From the cell containing the given text, extract its center point as [X, Y] coordinate. 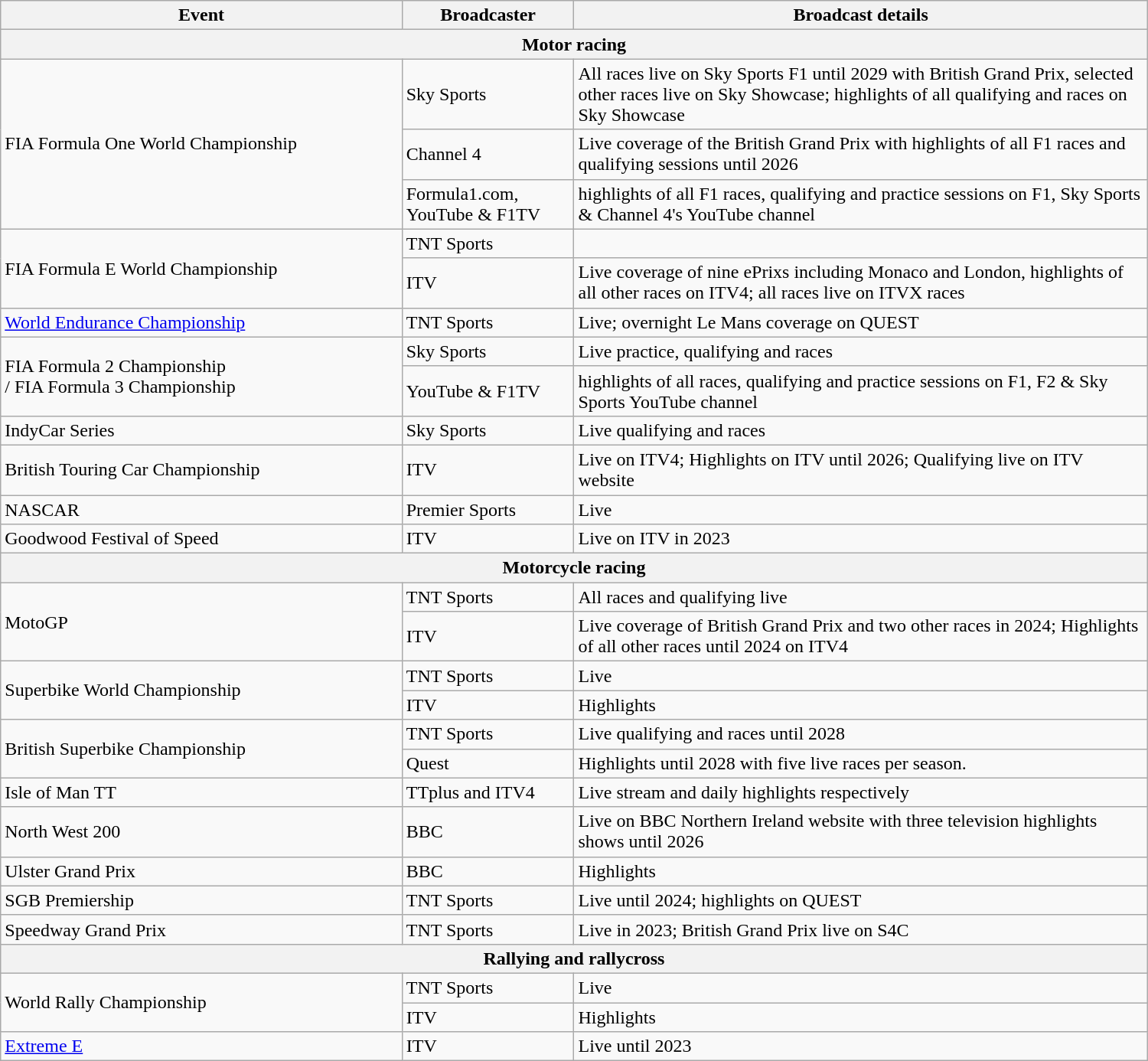
TTplus and ITV4 [488, 792]
Channel 4 [488, 155]
FIA Formula E World Championship [201, 268]
highlights of all F1 races, qualifying and practice sessions on F1, Sky Sports & Channel 4's YouTube channel [860, 204]
Ulster Grand Prix [201, 871]
Live until 2023 [860, 1046]
British Superbike Championship [201, 749]
Goodwood Festival of Speed [201, 539]
Live coverage of nine ePrixs including Monaco and London, highlights of all other races on ITV4; all races live on ITVX races [860, 283]
Live qualifying and races [860, 430]
Motorcycle racing [574, 568]
Speedway Grand Prix [201, 929]
MotoGP [201, 622]
Live qualifying and races until 2028 [860, 734]
Live; overnight Le Mans coverage on QUEST [860, 322]
FIA Formula One World Championship [201, 144]
Broadcast details [860, 15]
Live on BBC Northern Ireland website with three television highlights shows until 2026 [860, 831]
Rallying and rallycross [574, 958]
Live coverage of the British Grand Prix with highlights of all F1 races and qualifying sessions until 2026 [860, 155]
Motor racing [574, 44]
Live until 2024; highlights on QUEST [860, 900]
IndyCar Series [201, 430]
Quest [488, 763]
highlights of all races, qualifying and practice sessions on F1, F2 & Sky Sports YouTube channel [860, 390]
YouTube & F1TV [488, 390]
Superbike World Championship [201, 690]
World Endurance Championship [201, 322]
Live practice, qualifying and races [860, 351]
All races and qualifying live [860, 597]
NASCAR [201, 509]
Live in 2023; British Grand Prix live on S4C [860, 929]
Premier Sports [488, 509]
FIA Formula 2 Championship / FIA Formula 3 Championship [201, 377]
World Rally Championship [201, 1002]
SGB Premiership [201, 900]
North West 200 [201, 831]
Live on ITV4; Highlights on ITV until 2026; Qualifying live on ITV website [860, 470]
Live coverage of British Grand Prix and two other races in 2024; Highlights of all other races until 2024 on ITV4 [860, 637]
Broadcaster [488, 15]
Event [201, 15]
Isle of Man TT [201, 792]
Formula1.com, YouTube & F1TV [488, 204]
Live on ITV in 2023 [860, 539]
Extreme E [201, 1046]
Highlights until 2028 with five live races per season. [860, 763]
British Touring Car Championship [201, 470]
Live stream and daily highlights respectively [860, 792]
